Provide the (x, y) coordinate of the cell's center where the given text is located.  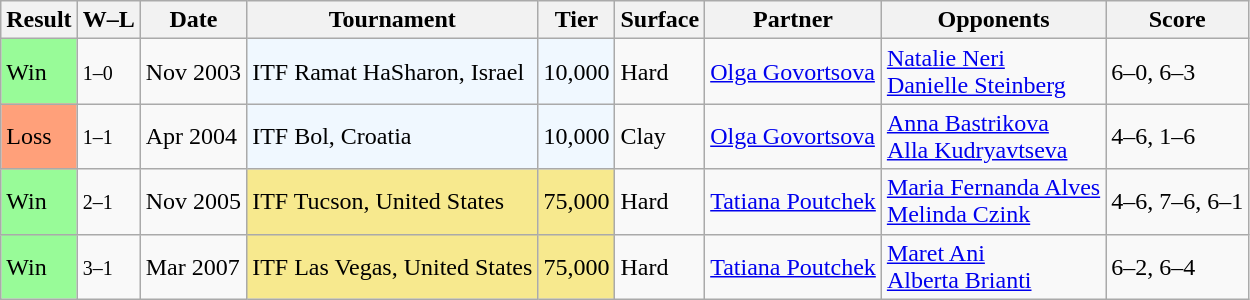
Maret Ani Alberta Brianti (993, 266)
4–6, 7–6, 6–1 (1178, 202)
Mar 2007 (193, 266)
Nov 2003 (193, 72)
Nov 2005 (193, 202)
ITF Ramat HaSharon, Israel (392, 72)
ITF Tucson, United States (392, 202)
Result (39, 20)
6–0, 6–3 (1178, 72)
ITF Las Vegas, United States (392, 266)
Score (1178, 20)
2–1 (108, 202)
ITF Bol, Croatia (392, 136)
3–1 (108, 266)
Clay (660, 136)
Surface (660, 20)
4–6, 1–6 (1178, 136)
1–0 (108, 72)
Partner (794, 20)
Natalie Neri Danielle Steinberg (993, 72)
1–1 (108, 136)
Tier (576, 20)
Loss (39, 136)
Date (193, 20)
Anna Bastrikova Alla Kudryavtseva (993, 136)
Tournament (392, 20)
Opponents (993, 20)
Apr 2004 (193, 136)
Maria Fernanda Alves Melinda Czink (993, 202)
6–2, 6–4 (1178, 266)
W–L (108, 20)
